Detect which cell encompasses the target text, then output its (X, Y) center coordinate. 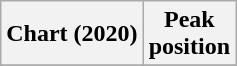
Chart (2020) (72, 34)
Peakposition (189, 34)
